Identify which cell holds the provided text, then report its [x, y] central coordinate. 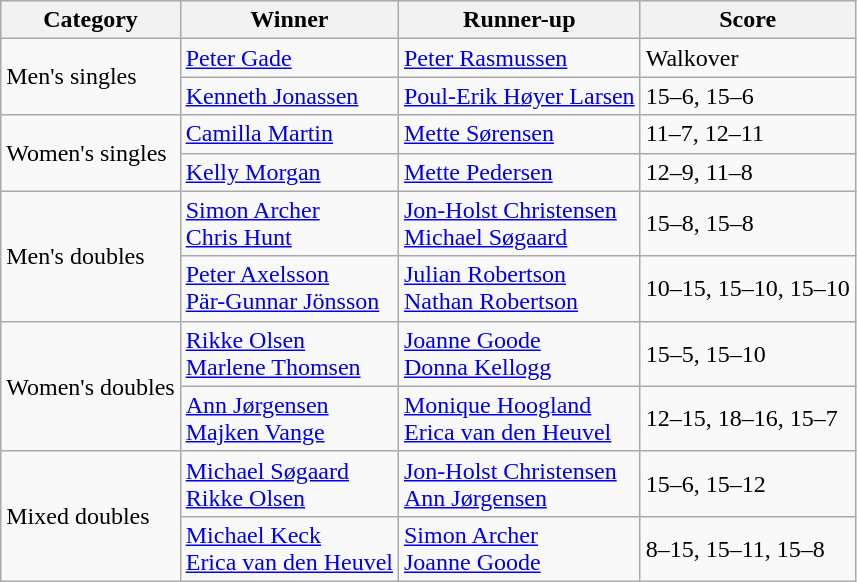
Score [748, 20]
12–15, 18–16, 15–7 [748, 418]
Mixed doubles [90, 516]
Camilla Martin [289, 134]
Jon-Holst Christensen Michael Søgaard [519, 224]
Winner [289, 20]
8–15, 15–11, 15–8 [748, 548]
Ann Jørgensen Majken Vange [289, 418]
Mette Sørensen [519, 134]
Rikke Olsen Marlene Thomsen [289, 354]
Joanne Goode Donna Kellogg [519, 354]
Jon-Holst Christensen Ann Jørgensen [519, 484]
15–5, 15–10 [748, 354]
Peter Axelsson Pär-Gunnar Jönsson [289, 288]
Simon Archer Chris Hunt [289, 224]
Kenneth Jonassen [289, 96]
Women's doubles [90, 386]
15–8, 15–8 [748, 224]
12–9, 11–8 [748, 172]
Monique Hoogland Erica van den Heuvel [519, 418]
Michael Søgaard Rikke Olsen [289, 484]
Men's doubles [90, 256]
10–15, 15–10, 15–10 [748, 288]
Simon Archer Joanne Goode [519, 548]
Peter Rasmussen [519, 58]
15–6, 15–6 [748, 96]
11–7, 12–11 [748, 134]
Peter Gade [289, 58]
Men's singles [90, 77]
Walkover [748, 58]
15–6, 15–12 [748, 484]
Poul-Erik Høyer Larsen [519, 96]
Mette Pedersen [519, 172]
Julian Robertson Nathan Robertson [519, 288]
Category [90, 20]
Michael Keck Erica van den Heuvel [289, 548]
Women's singles [90, 153]
Runner-up [519, 20]
Kelly Morgan [289, 172]
